Scan for the cell matching the given text and deliver its [X, Y] coordinate at center. 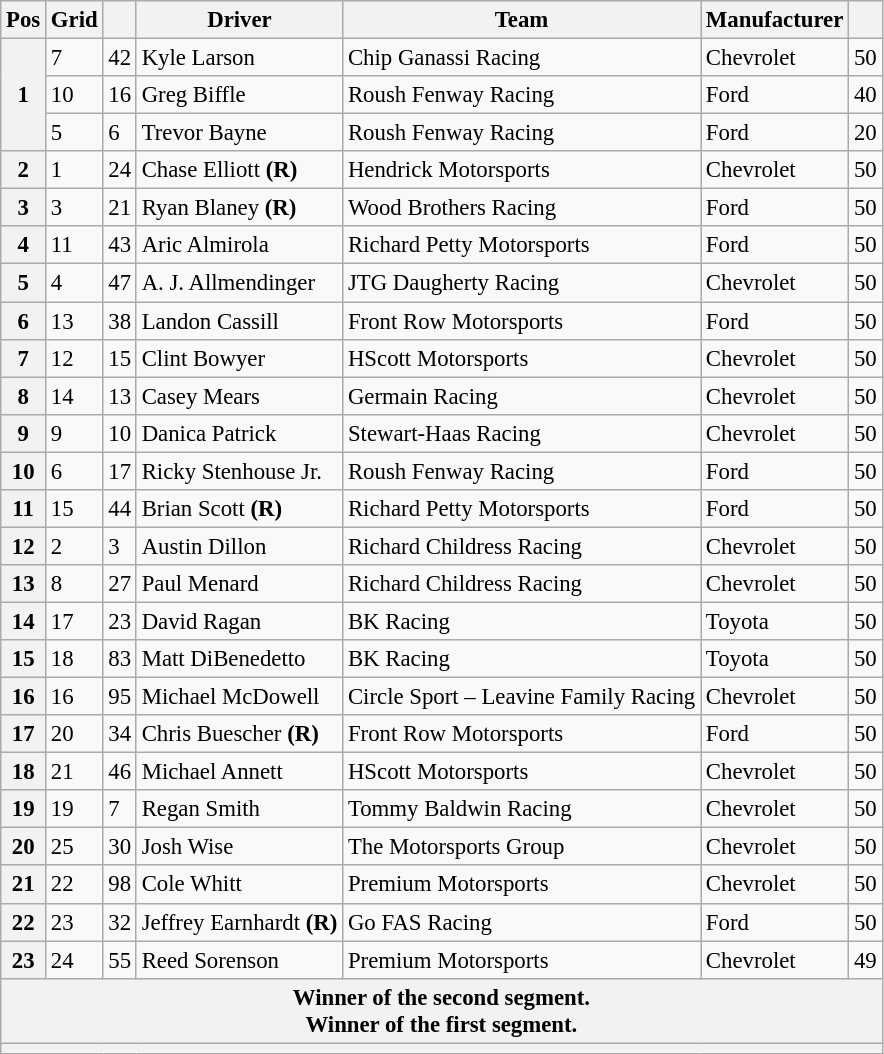
46 [120, 772]
Casey Mears [239, 396]
A. J. Allmendinger [239, 283]
Cole Whitt [239, 885]
Chip Ganassi Racing [522, 58]
Michael McDowell [239, 697]
David Ragan [239, 621]
Chris Buescher (R) [239, 734]
Stewart-Haas Racing [522, 433]
40 [866, 95]
Germain Racing [522, 396]
Regan Smith [239, 809]
Reed Sorenson [239, 960]
49 [866, 960]
83 [120, 659]
47 [120, 283]
44 [120, 509]
The Motorsports Group [522, 847]
38 [120, 321]
Grid [74, 20]
Go FAS Racing [522, 922]
30 [120, 847]
Ricky Stenhouse Jr. [239, 471]
98 [120, 885]
Winner of the second segment. Winner of the first segment. [442, 1010]
Clint Bowyer [239, 358]
JTG Daugherty Racing [522, 283]
Ryan Blaney (R) [239, 208]
95 [120, 697]
Wood Brothers Racing [522, 208]
Driver [239, 20]
Brian Scott (R) [239, 509]
Paul Menard [239, 584]
Greg Biffle [239, 95]
Team [522, 20]
27 [120, 584]
Chase Elliott (R) [239, 170]
Jeffrey Earnhardt (R) [239, 922]
55 [120, 960]
Manufacturer [775, 20]
Michael Annett [239, 772]
Pos [24, 20]
Landon Cassill [239, 321]
32 [120, 922]
Matt DiBenedetto [239, 659]
Tommy Baldwin Racing [522, 809]
43 [120, 245]
42 [120, 58]
Trevor Bayne [239, 133]
Josh Wise [239, 847]
Danica Patrick [239, 433]
Hendrick Motorsports [522, 170]
Aric Almirola [239, 245]
Kyle Larson [239, 58]
25 [74, 847]
34 [120, 734]
Austin Dillon [239, 546]
Circle Sport – Leavine Family Racing [522, 697]
